From the cell containing the given text, extract its center point as (x, y) coordinate. 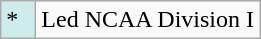
Led NCAA Division I (148, 20)
* (18, 20)
